Output the (x, y) coordinate of the center of the cell containing the given text.  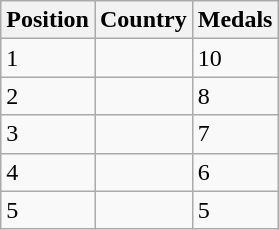
7 (235, 134)
Medals (235, 20)
3 (48, 134)
8 (235, 96)
6 (235, 172)
Country (143, 20)
Position (48, 20)
4 (48, 172)
2 (48, 96)
1 (48, 58)
10 (235, 58)
